Locate the cell with the specified text and output its [x, y] center coordinate. 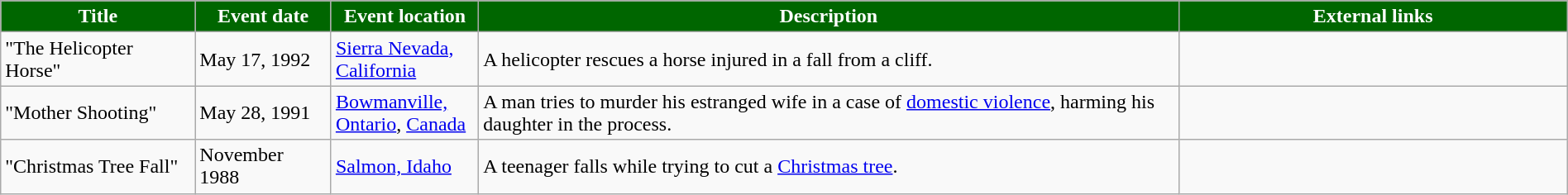
Event date [263, 17]
A man tries to murder his estranged wife in a case of domestic violence, harming his daughter in the process. [829, 112]
Bowmanville, Ontario, Canada [404, 112]
A teenager falls while trying to cut a Christmas tree. [829, 167]
A helicopter rescues a horse injured in a fall from a cliff. [829, 59]
External links [1373, 17]
Sierra Nevada, California [404, 59]
May 28, 1991 [263, 112]
Salmon, Idaho [404, 167]
May 17, 1992 [263, 59]
November 1988 [263, 167]
Event location [404, 17]
"Christmas Tree Fall" [98, 167]
Title [98, 17]
Description [829, 17]
"Mother Shooting" [98, 112]
"The Helicopter Horse" [98, 59]
